Detect which cell encompasses the target text, then output its (x, y) center coordinate. 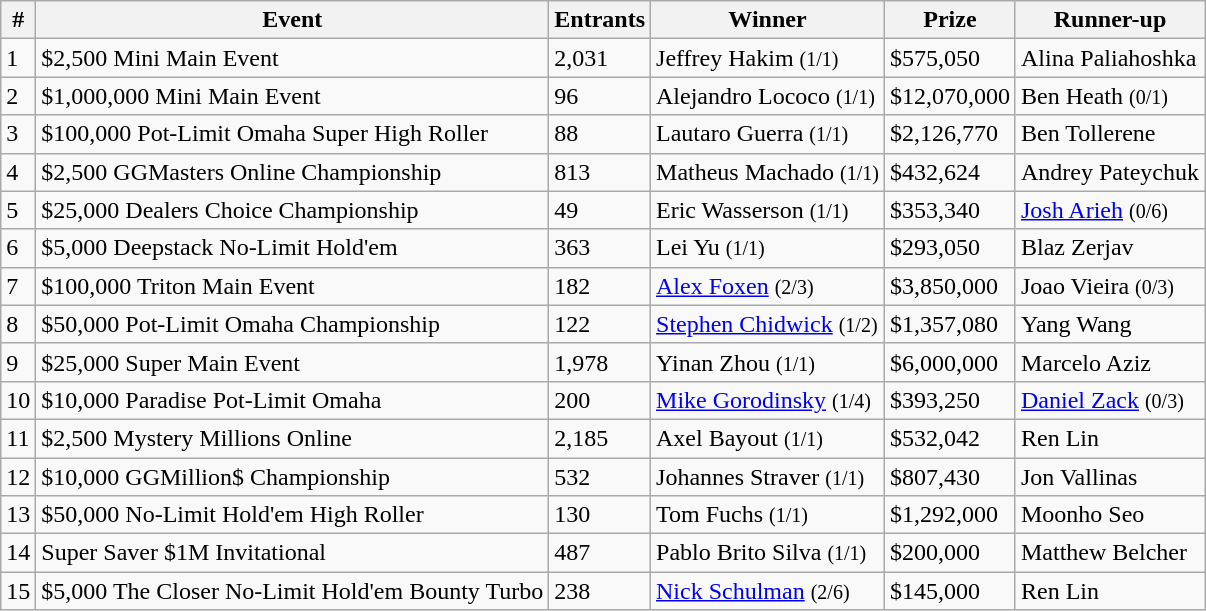
$1,357,080 (950, 324)
$10,000 Paradise Pot-Limit Omaha (292, 400)
Alex Foxen (2/3) (768, 286)
Mike Gorodinsky (1/4) (768, 400)
Matheus Machado (1/1) (768, 172)
$50,000 Pot-Limit Omaha Championship (292, 324)
1 (18, 58)
$1,292,000 (950, 515)
$807,430 (950, 477)
Alina Paliahoshka (1110, 58)
$2,500 Mystery Millions Online (292, 438)
13 (18, 515)
6 (18, 248)
Event (292, 20)
$100,000 Triton Main Event (292, 286)
Prize (950, 20)
$2,500 Mini Main Event (292, 58)
Marcelo Aziz (1110, 362)
3 (18, 134)
122 (600, 324)
8 (18, 324)
$145,000 (950, 591)
Joao Vieira (0/3) (1110, 286)
$25,000 Dealers Choice Championship (292, 210)
Entrants (600, 20)
15 (18, 591)
2,031 (600, 58)
Johannes Straver (1/1) (768, 477)
130 (600, 515)
1,978 (600, 362)
$2,500 GGMasters Online Championship (292, 172)
$3,850,000 (950, 286)
Ben Heath (0/1) (1110, 96)
487 (600, 553)
Moonho Seo (1110, 515)
532 (600, 477)
813 (600, 172)
$50,000 No-Limit Hold'em High Roller (292, 515)
Daniel Zack (0/3) (1110, 400)
Pablo Brito Silva (1/1) (768, 553)
Ben Tollerene (1110, 134)
11 (18, 438)
363 (600, 248)
Tom Fuchs (1/1) (768, 515)
$353,340 (950, 210)
49 (600, 210)
$25,000 Super Main Event (292, 362)
Nick Schulman (2/6) (768, 591)
Winner (768, 20)
200 (600, 400)
Andrey Pateychuk (1110, 172)
4 (18, 172)
12 (18, 477)
Yinan Zhou (1/1) (768, 362)
$200,000 (950, 553)
Runner-up (1110, 20)
182 (600, 286)
Josh Arieh (0/6) (1110, 210)
Yang Wang (1110, 324)
14 (18, 553)
10 (18, 400)
Lei Yu (1/1) (768, 248)
$1,000,000 Mini Main Event (292, 96)
Eric Wasserson (1/1) (768, 210)
Lautaro Guerra (1/1) (768, 134)
$575,050 (950, 58)
9 (18, 362)
Super Saver $1M Invitational (292, 553)
5 (18, 210)
238 (600, 591)
7 (18, 286)
$293,050 (950, 248)
88 (600, 134)
Matthew Belcher (1110, 553)
Stephen Chidwick (1/2) (768, 324)
$12,070,000 (950, 96)
Alejandro Lococo (1/1) (768, 96)
Axel Bayout (1/1) (768, 438)
2,185 (600, 438)
$393,250 (950, 400)
2 (18, 96)
$6,000,000 (950, 362)
$2,126,770 (950, 134)
$432,624 (950, 172)
$100,000 Pot-Limit Omaha Super High Roller (292, 134)
Jeffrey Hakim (1/1) (768, 58)
$5,000 Deepstack No-Limit Hold'em (292, 248)
$5,000 The Closer No-Limit Hold'em Bounty Turbo (292, 591)
Jon Vallinas (1110, 477)
# (18, 20)
$532,042 (950, 438)
$10,000 GGMillion$ Championship (292, 477)
96 (600, 96)
Blaz Zerjav (1110, 248)
